Search for the cell housing the specified text and yield its [X, Y] center coordinate. 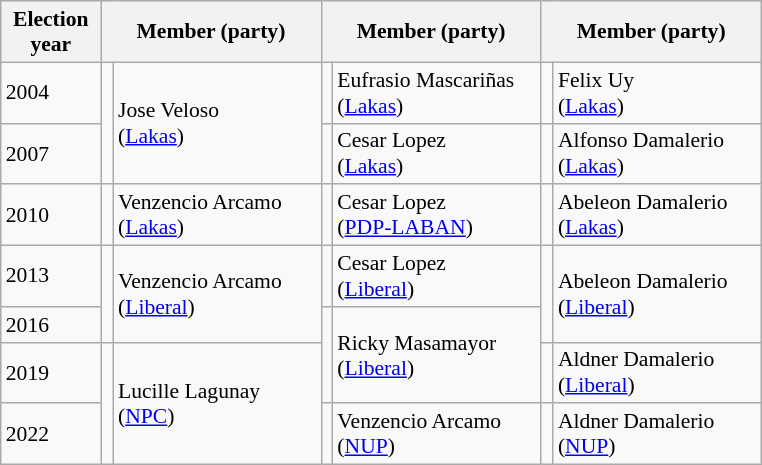
2016 [51, 325]
Venzencio Arcamo(NUP) [436, 434]
Venzencio Arcamo(Lakas) [217, 216]
Ricky Masamayor(Liberal) [436, 356]
Cesar Lopez(Lakas) [436, 154]
Lucille Lagunay(NPC) [217, 403]
Abeleon Damalerio(Liberal) [657, 294]
Venzencio Arcamo(Liberal) [217, 294]
Abeleon Damalerio(Lakas) [657, 216]
Eufrasio Mascariñas(Lakas) [436, 92]
Cesar Lopez(PDP-LABAN) [436, 216]
Electionyear [51, 32]
2010 [51, 216]
Alfonso Damalerio(Lakas) [657, 154]
Cesar Lopez(Liberal) [436, 276]
2004 [51, 92]
2007 [51, 154]
Aldner Damalerio(NUP) [657, 434]
Jose Veloso(Lakas) [217, 123]
Aldner Damalerio(Liberal) [657, 372]
2013 [51, 276]
2022 [51, 434]
Felix Uy(Lakas) [657, 92]
2019 [51, 372]
